Return (X, Y) of the center of cell containing provided text 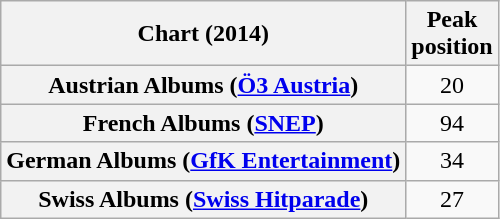
French Albums (SNEP) (204, 123)
German Albums (GfK Entertainment) (204, 161)
Peakposition (452, 34)
27 (452, 199)
34 (452, 161)
94 (452, 123)
Chart (2014) (204, 34)
20 (452, 85)
Austrian Albums (Ö3 Austria) (204, 85)
Swiss Albums (Swiss Hitparade) (204, 199)
